Capture the cell that displays the provided text and extract its [x, y] central coordinate. 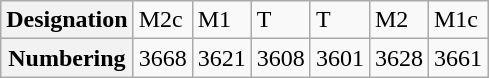
3661 [458, 58]
M1 [222, 20]
3628 [398, 58]
3601 [340, 58]
3668 [162, 58]
3608 [280, 58]
M2 [398, 20]
M1c [458, 20]
Designation [67, 20]
3621 [222, 58]
Numbering [67, 58]
M2c [162, 20]
